Provide the [X, Y] coordinate of the cell's center where the given text is located.  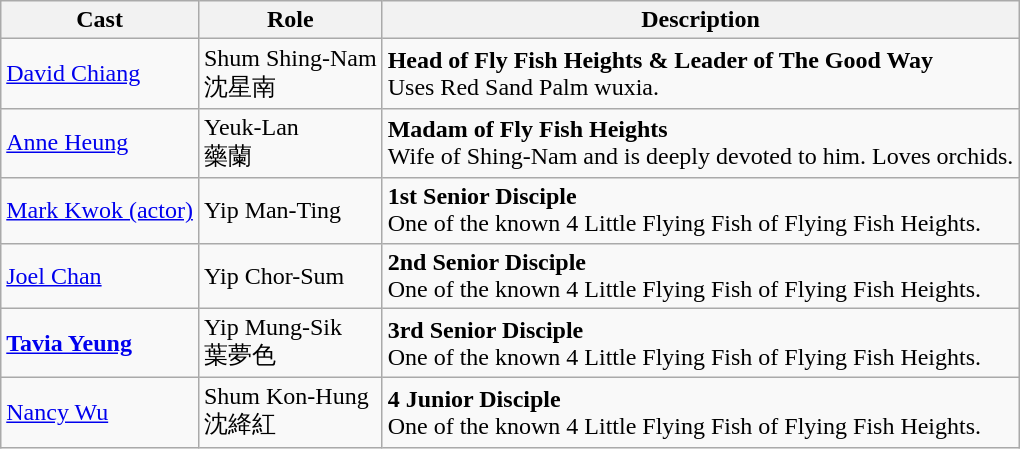
David Chiang [100, 74]
Shum Kon-Hung 沈絳紅 [290, 413]
Mark Kwok (actor) [100, 210]
Head of Fly Fish Heights & Leader of The Good WayUses Red Sand Palm wuxia. [700, 74]
Cast [100, 20]
Madam of Fly Fish HeightsWife of Shing-Nam and is deeply devoted to him. Loves orchids. [700, 143]
Shum Shing-Nam 沈星南 [290, 74]
Description [700, 20]
Tavia Yeung [100, 343]
Nancy Wu [100, 413]
2nd Senior DiscipleOne of the known 4 Little Flying Fish of Flying Fish Heights. [700, 276]
Yip Chor-Sum [290, 276]
1st Senior DiscipleOne of the known 4 Little Flying Fish of Flying Fish Heights. [700, 210]
Yeuk-Lan 藥蘭 [290, 143]
Joel Chan [100, 276]
3rd Senior DiscipleOne of the known 4 Little Flying Fish of Flying Fish Heights. [700, 343]
4 Junior DiscipleOne of the known 4 Little Flying Fish of Flying Fish Heights. [700, 413]
Yip Man-Ting [290, 210]
Role [290, 20]
Yip Mung-Sik 葉夢色 [290, 343]
Anne Heung [100, 143]
